Pinpoint the cell where the given text exists, returning its (x, y) midpoint coordinate. 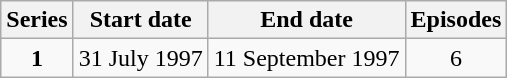
Episodes (456, 20)
End date (306, 20)
6 (456, 58)
31 July 1997 (140, 58)
Start date (140, 20)
11 September 1997 (306, 58)
Series (37, 20)
1 (37, 58)
